Return the [x, y] coordinate for the center point of the cell that contains the specified text.  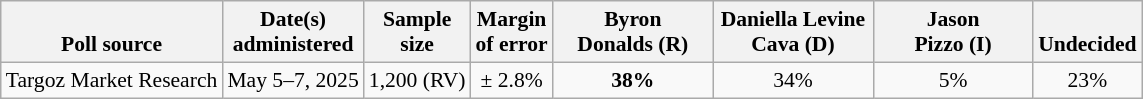
Date(s)administered [292, 32]
Poll source [112, 32]
1,200 (RV) [418, 80]
Marginof error [512, 32]
± 2.8% [512, 80]
Undecided [1087, 32]
23% [1087, 80]
JasonPizzo (I) [953, 32]
May 5–7, 2025 [292, 80]
Targoz Market Research [112, 80]
5% [953, 80]
34% [793, 80]
38% [633, 80]
ByronDonalds (R) [633, 32]
Samplesize [418, 32]
Daniella LevineCava (D) [793, 32]
